Determine the [X, Y] coordinate at the center of the cell enclosing the given text.  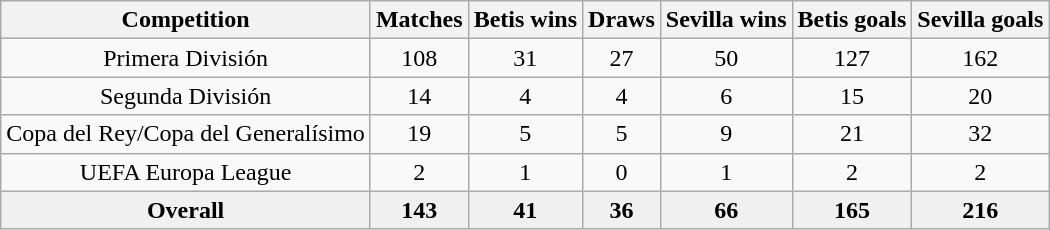
19 [419, 134]
36 [622, 210]
216 [980, 210]
Competition [186, 20]
Draws [622, 20]
127 [852, 58]
6 [726, 96]
21 [852, 134]
9 [726, 134]
0 [622, 172]
Sevilla wins [726, 20]
Copa del Rey/Copa del Generalísimo [186, 134]
66 [726, 210]
27 [622, 58]
162 [980, 58]
Sevilla goals [980, 20]
Overall [186, 210]
32 [980, 134]
41 [525, 210]
UEFA Europa League [186, 172]
Matches [419, 20]
14 [419, 96]
15 [852, 96]
50 [726, 58]
31 [525, 58]
108 [419, 58]
20 [980, 96]
Segunda División [186, 96]
Betis wins [525, 20]
165 [852, 210]
Betis goals [852, 20]
Primera División [186, 58]
143 [419, 210]
